Scan for the cell matching the given text and deliver its (X, Y) coordinate at center. 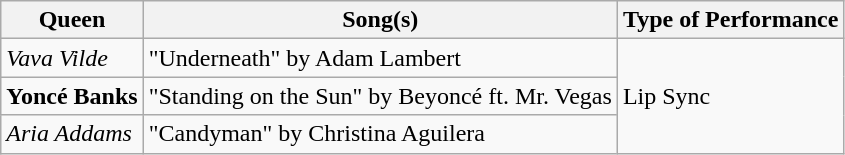
Queen (72, 20)
Type of Performance (730, 20)
Vava Vilde (72, 58)
"Standing on the Sun" by Beyoncé ft. Mr. Vegas (380, 96)
Lip Sync (730, 96)
"Candyman" by Christina Aguilera (380, 134)
Song(s) (380, 20)
Aria Addams (72, 134)
"Underneath" by Adam Lambert (380, 58)
Yoncé Banks (72, 96)
